Detect which cell encompasses the target text, then output its (X, Y) center coordinate. 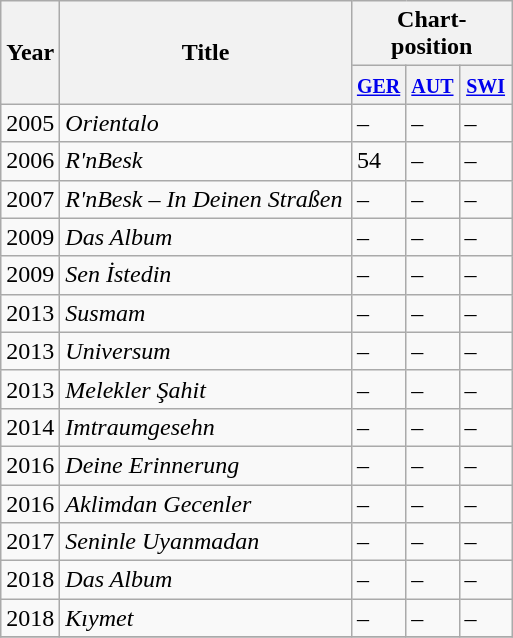
Sen İstedin (206, 275)
Title (206, 52)
2007 (30, 199)
Kıymet (206, 618)
Melekler Şahit (206, 389)
Imtraumgesehn (206, 427)
R'nBesk – In Deinen Straßen (206, 199)
SWI (486, 85)
2014 (30, 427)
Deine Erinnerung (206, 465)
R'nBesk (206, 161)
54 (378, 161)
AUT (432, 85)
Orientalo (206, 123)
Year (30, 52)
Susmam (206, 313)
2006 (30, 161)
Universum (206, 351)
GER (378, 85)
2017 (30, 542)
Seninle Uyanmadan (206, 542)
Chart-position (432, 34)
Aklimdan Gecenler (206, 503)
2005 (30, 123)
